Find where the given text appears and provide that cell's center as (x, y) coordinate. 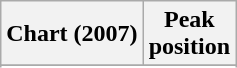
Peakposition (189, 34)
Chart (2007) (72, 34)
